Provide the [X, Y] coordinate of the cell's center where the given text is located.  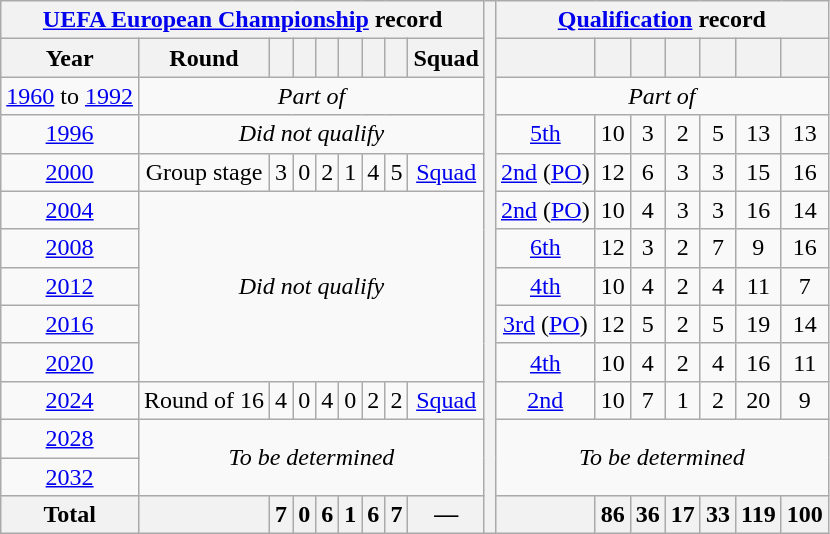
100 [804, 515]
17 [682, 515]
Total [70, 515]
1996 [70, 134]
15 [758, 172]
5th [545, 134]
86 [612, 515]
UEFA European Championship record [243, 20]
2032 [70, 477]
3rd (PO) [545, 324]
19 [758, 324]
36 [648, 515]
Year [70, 58]
Qualification record [662, 20]
2004 [70, 210]
20 [758, 400]
2nd [545, 400]
Group stage [204, 172]
2028 [70, 438]
33 [718, 515]
2012 [70, 286]
6th [545, 248]
2020 [70, 362]
2000 [70, 172]
Round [204, 58]
2016 [70, 324]
119 [758, 515]
— [446, 515]
2008 [70, 248]
1960 to 1992 [70, 96]
Round of 16 [204, 400]
2024 [70, 400]
